Return (X, Y) of the center of cell containing provided text 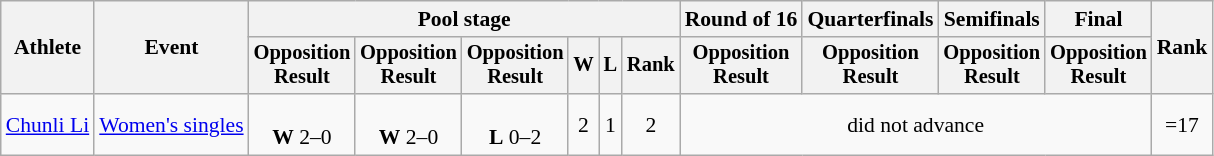
Pool stage (464, 19)
Event (171, 48)
L 0–2 (516, 124)
Women's singles (171, 124)
Quarterfinals (870, 19)
Final (1098, 19)
Semifinals (992, 19)
Round of 16 (742, 19)
=17 (1182, 124)
Chunli Li (48, 124)
Athlete (48, 48)
L (610, 66)
did not advance (916, 124)
W (583, 66)
1 (610, 124)
